For the text-containing cell, return its midpoint in [x, y] coordinate format. 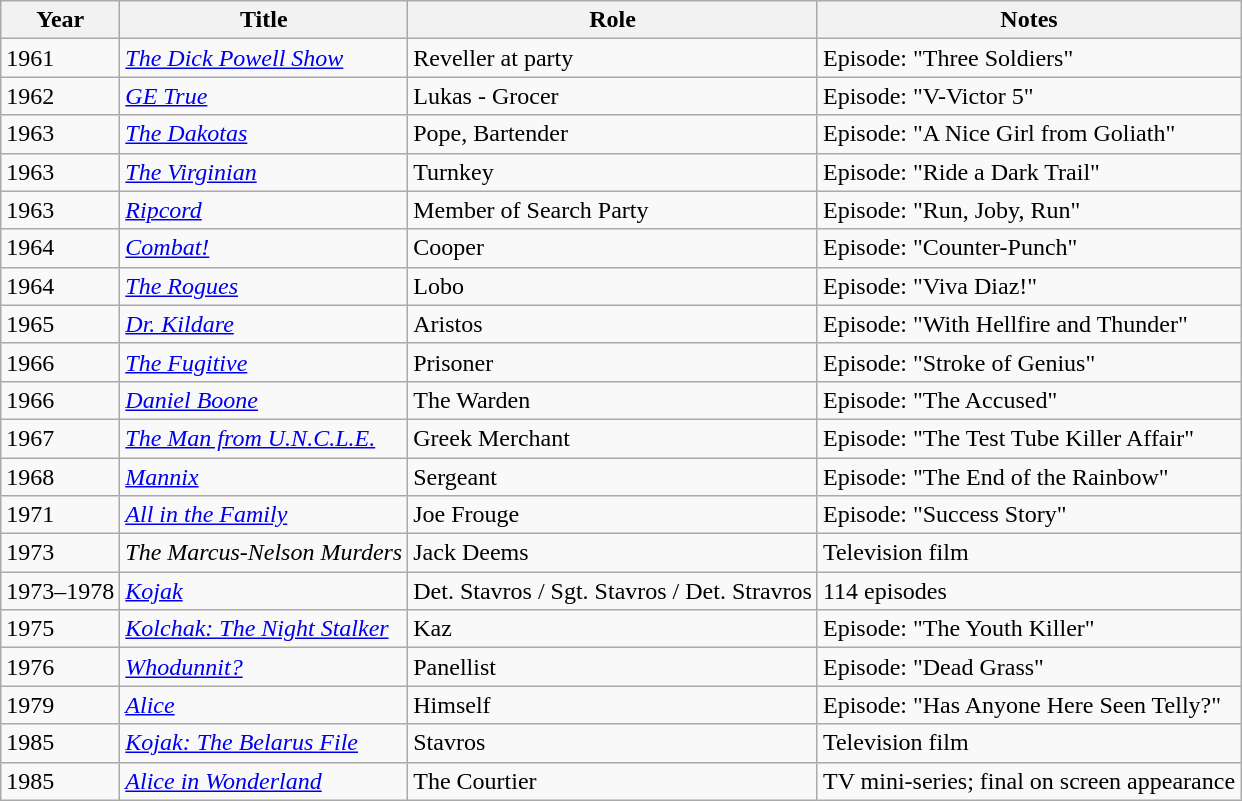
Lobo [613, 286]
The Courtier [613, 781]
Alice in Wonderland [264, 781]
Dr. Kildare [264, 324]
Aristos [613, 324]
Combat! [264, 248]
Episode: "Success Story" [1028, 515]
All in the Family [264, 515]
The Man from U.N.C.L.E. [264, 438]
Sergeant [613, 477]
1971 [60, 515]
Stavros [613, 743]
Role [613, 20]
Episode: "Three Soldiers" [1028, 58]
Title [264, 20]
Episode: "Has Anyone Here Seen Telly?" [1028, 705]
Pope, Bartender [613, 134]
Episode: "The End of the Rainbow" [1028, 477]
1962 [60, 96]
Kojak: The Belarus File [264, 743]
The Fugitive [264, 362]
The Marcus-Nelson Murders [264, 553]
The Dakotas [264, 134]
Lukas - Grocer [613, 96]
GE True [264, 96]
Episode: "Ride a Dark Trail" [1028, 172]
The Warden [613, 400]
1965 [60, 324]
Prisoner [613, 362]
114 episodes [1028, 591]
Jack Deems [613, 553]
The Rogues [264, 286]
Episode: "The Accused" [1028, 400]
Year [60, 20]
1976 [60, 667]
Kojak [264, 591]
Episode: "The Youth Killer" [1028, 629]
Cooper [613, 248]
Greek Merchant [613, 438]
Member of Search Party [613, 210]
Kolchak: The Night Stalker [264, 629]
TV mini-series; final on screen appearance [1028, 781]
Turnkey [613, 172]
1973–1978 [60, 591]
Ripcord [264, 210]
Himself [613, 705]
Episode: "Run, Joby, Run" [1028, 210]
1975 [60, 629]
Episode: "The Test Tube Killer Affair" [1028, 438]
Kaz [613, 629]
Episode: "Stroke of Genius" [1028, 362]
Daniel Boone [264, 400]
1968 [60, 477]
1961 [60, 58]
1973 [60, 553]
Episode: "Counter-Punch" [1028, 248]
1967 [60, 438]
The Virginian [264, 172]
Whodunnit? [264, 667]
Reveller at party [613, 58]
The Dick Powell Show [264, 58]
Alice [264, 705]
Det. Stavros / Sgt. Stavros / Det. Stravros [613, 591]
Panellist [613, 667]
Notes [1028, 20]
1979 [60, 705]
Episode: "A Nice Girl from Goliath" [1028, 134]
Episode: "With Hellfire and Thunder" [1028, 324]
Joe Frouge [613, 515]
Episode: "Viva Diaz!" [1028, 286]
Episode: "V-Victor 5" [1028, 96]
Mannix [264, 477]
Episode: "Dead Grass" [1028, 667]
